Extract the [X, Y] coordinate from the center of the cell holding the provided text.  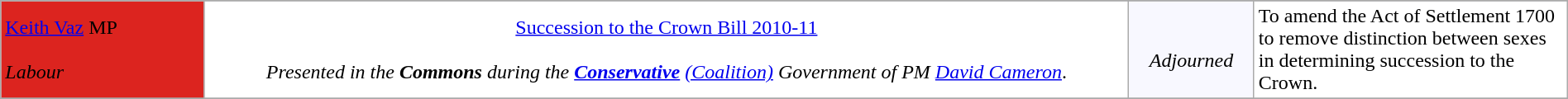
Keith Vaz MPLabour [103, 49]
Adjourned [1192, 49]
Succession to the Crown Bill 2010-11Presented in the Commons during the Conservative (Coalition) Government of PM David Cameron. [667, 49]
To amend the Act of Settlement 1700 to remove distinction between sexes in determining succession to the Crown. [1411, 49]
